Search for the cell housing the specified text and yield its [X, Y] center coordinate. 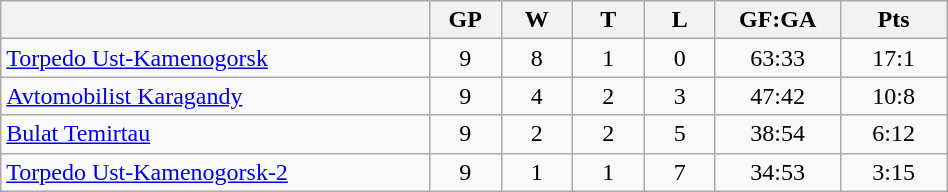
GF:GA [778, 20]
63:33 [778, 58]
0 [680, 58]
W [536, 20]
Torpedo Ust-Kamenogorsk [216, 58]
4 [536, 96]
Torpedo Ust-Kamenogorsk-2 [216, 172]
GP [466, 20]
10:8 [894, 96]
3:15 [894, 172]
3 [680, 96]
47:42 [778, 96]
17:1 [894, 58]
Bulat Temirtau [216, 134]
34:53 [778, 172]
L [680, 20]
5 [680, 134]
T [608, 20]
Pts [894, 20]
38:54 [778, 134]
Avtomobilist Karagandy [216, 96]
8 [536, 58]
7 [680, 172]
6:12 [894, 134]
